Locate the cell with the specified text and output its [x, y] center coordinate. 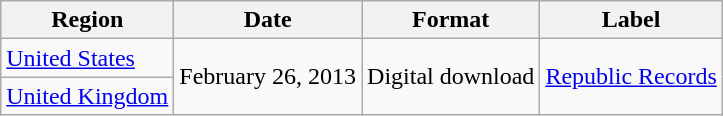
February 26, 2013 [268, 77]
Date [268, 20]
Label [631, 20]
United States [88, 58]
Format [451, 20]
United Kingdom [88, 96]
Region [88, 20]
Digital download [451, 77]
Republic Records [631, 77]
